Detect which cell encompasses the target text, then output its (x, y) center coordinate. 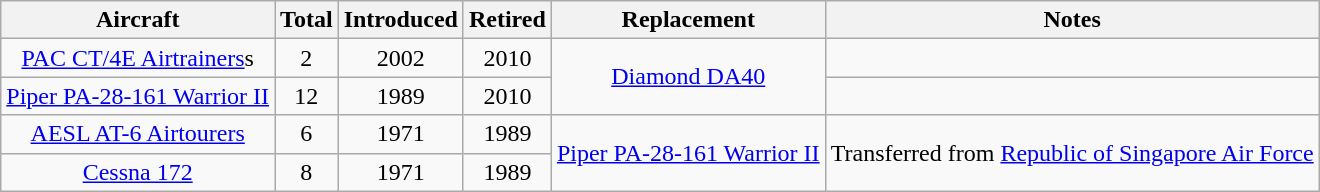
Introduced (400, 20)
6 (307, 134)
Cessna 172 (138, 172)
8 (307, 172)
Replacement (688, 20)
Notes (1072, 20)
Total (307, 20)
Aircraft (138, 20)
2 (307, 58)
Retired (507, 20)
AESL AT-6 Airtourers (138, 134)
Diamond DA40 (688, 77)
2002 (400, 58)
PAC CT/4E Airtrainerss (138, 58)
12 (307, 96)
Transferred from Republic of Singapore Air Force (1072, 153)
